From the cell containing the given text, extract its center point as [x, y] coordinate. 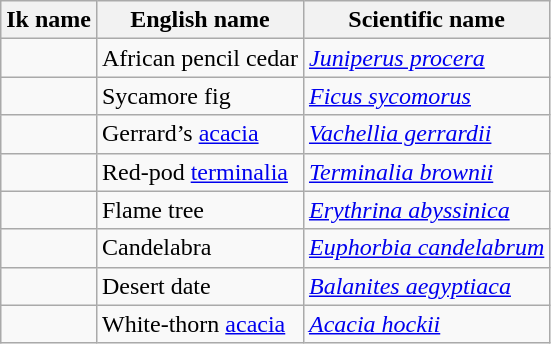
Balanites aegyptiaca [426, 286]
Terminalia brownii [426, 172]
African pencil cedar [200, 58]
White-thorn acacia [200, 324]
English name [200, 20]
Acacia hockii [426, 324]
Juniperus procera [426, 58]
Ficus sycomorus [426, 96]
Red-pod terminalia [200, 172]
Sycamore fig [200, 96]
Gerrard’s acacia [200, 134]
Euphorbia candelabrum [426, 248]
Scientific name [426, 20]
Vachellia gerrardii [426, 134]
Flame tree [200, 210]
Desert date [200, 286]
Ik name [49, 20]
Erythrina abyssinica [426, 210]
Candelabra [200, 248]
